Pinpoint the cell where the given text exists, returning its [X, Y] midpoint coordinate. 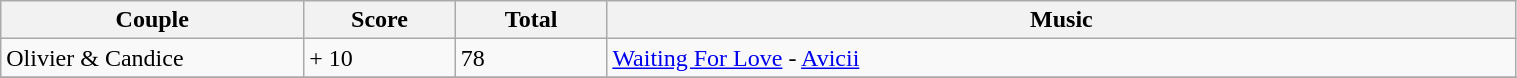
Waiting For Love - Avicii [1062, 58]
Olivier & Candice [152, 58]
Total [531, 20]
+ 10 [380, 58]
Music [1062, 20]
Score [380, 20]
78 [531, 58]
Couple [152, 20]
